Pinpoint the cell where the given text exists, returning its (x, y) midpoint coordinate. 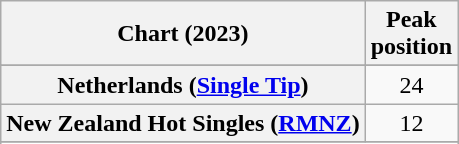
12 (411, 123)
24 (411, 85)
Peakposition (411, 34)
Chart (2023) (183, 34)
New Zealand Hot Singles (RMNZ) (183, 123)
Netherlands (Single Tip) (183, 85)
